Find where the given text appears and provide that cell's center as (x, y) coordinate. 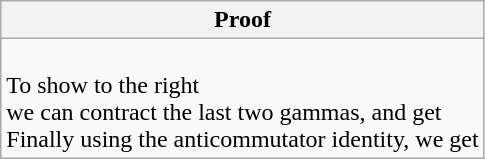
To show to the right we can contract the last two gammas, and get Finally using the anticommutator identity, we get (242, 98)
Proof (242, 20)
